Find where the given text appears and provide that cell's center as [x, y] coordinate. 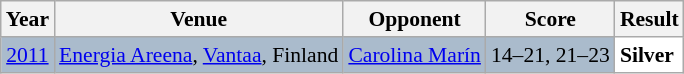
Carolina Marín [414, 55]
Result [650, 19]
Energia Areena, Vantaa, Finland [198, 55]
Silver [650, 55]
2011 [28, 55]
Year [28, 19]
Opponent [414, 19]
Score [550, 19]
Venue [198, 19]
14–21, 21–23 [550, 55]
